Find where the given text appears and provide that cell's center as [X, Y] coordinate. 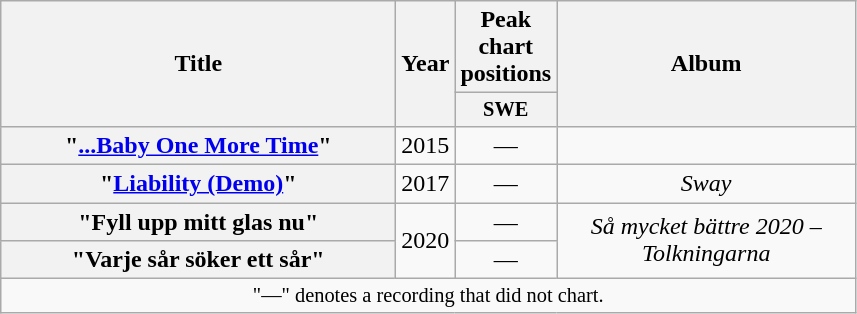
Album [706, 64]
"...Baby One More Time" [198, 145]
SWE [506, 110]
"Varje sår söker ett sår" [198, 260]
2015 [426, 145]
Så mycket bättre 2020 – Tolkningarna [706, 241]
"—" denotes a recording that did not chart. [428, 296]
Title [198, 64]
Sway [706, 184]
Peak chart positions [506, 47]
2020 [426, 241]
Year [426, 64]
"Fyll upp mitt glas nu" [198, 222]
2017 [426, 184]
"Liability (Demo)" [198, 184]
